Extract the [x, y] coordinate from the center of the cell holding the provided text.  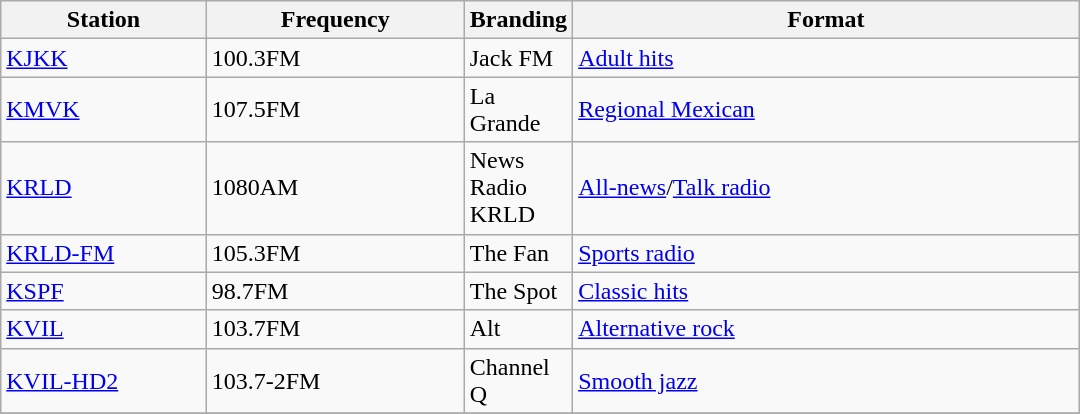
107.5FM [335, 110]
Branding [518, 20]
Sports radio [826, 253]
103.7FM [335, 329]
KSPF [104, 291]
Alt [518, 329]
105.3FM [335, 253]
Channel Q [518, 380]
1080AM [335, 188]
KRLD [104, 188]
La Grande [518, 110]
Classic hits [826, 291]
100.3FM [335, 58]
The Spot [518, 291]
Frequency [335, 20]
All-news/Talk radio [826, 188]
Smooth jazz [826, 380]
KMVK [104, 110]
KJKK [104, 58]
Format [826, 20]
The Fan [518, 253]
KVIL-HD2 [104, 380]
Adult hits [826, 58]
KRLD-FM [104, 253]
Station [104, 20]
KVIL [104, 329]
Regional Mexican [826, 110]
Alternative rock [826, 329]
Jack FM [518, 58]
News Radio KRLD [518, 188]
103.7-2FM [335, 380]
98.7FM [335, 291]
